Locate the cell with the specified text and output its (X, Y) center coordinate. 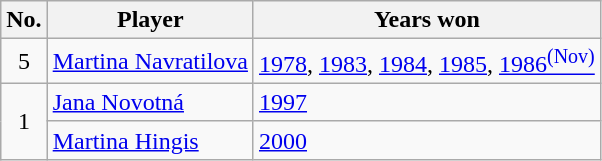
2000 (426, 140)
5 (24, 62)
Martina Navratilova (150, 62)
No. (24, 20)
Years won (426, 20)
Martina Hingis (150, 140)
Player (150, 20)
Jana Novotná (150, 102)
1 (24, 121)
1978, 1983, 1984, 1985, 1986(Nov) (426, 62)
1997 (426, 102)
